Scan for the cell matching the given text and deliver its [x, y] coordinate at center. 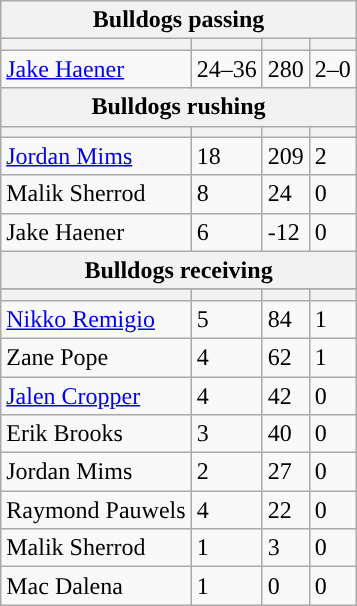
Nikko Remigio [96, 319]
2–0 [332, 69]
Bulldogs receiving [179, 270]
62 [286, 357]
42 [286, 395]
Bulldogs passing [179, 20]
-12 [286, 232]
27 [286, 472]
22 [286, 510]
84 [286, 319]
Bulldogs rushing [179, 107]
Zane Pope [96, 357]
Raymond Pauwels [96, 510]
24 [286, 194]
40 [286, 434]
5 [226, 319]
Jalen Cropper [96, 395]
6 [226, 232]
8 [226, 194]
280 [286, 69]
24–36 [226, 69]
Mac Dalena [96, 586]
209 [286, 156]
18 [226, 156]
Erik Brooks [96, 434]
